Output the [X, Y] coordinate of the center of the cell containing the given text.  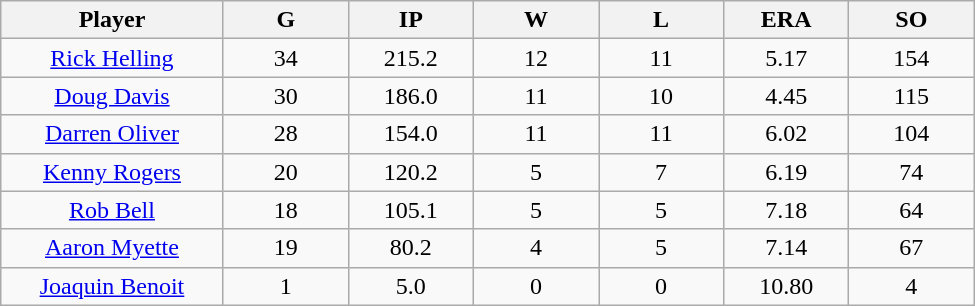
74 [912, 172]
115 [912, 96]
19 [286, 248]
105.1 [410, 210]
L [662, 20]
154.0 [410, 134]
Rob Bell [112, 210]
80.2 [410, 248]
20 [286, 172]
G [286, 20]
IP [410, 20]
1 [286, 286]
7.14 [786, 248]
6.02 [786, 134]
7 [662, 172]
SO [912, 20]
67 [912, 248]
10 [662, 96]
Kenny Rogers [112, 172]
104 [912, 134]
28 [286, 134]
186.0 [410, 96]
120.2 [410, 172]
Player [112, 20]
Aaron Myette [112, 248]
5.0 [410, 286]
18 [286, 210]
154 [912, 58]
5.17 [786, 58]
ERA [786, 20]
Doug Davis [112, 96]
64 [912, 210]
6.19 [786, 172]
12 [536, 58]
Rick Helling [112, 58]
215.2 [410, 58]
W [536, 20]
7.18 [786, 210]
Darren Oliver [112, 134]
4.45 [786, 96]
34 [286, 58]
Joaquin Benoit [112, 286]
10.80 [786, 286]
30 [286, 96]
